Capture the cell that displays the provided text and extract its (x, y) central coordinate. 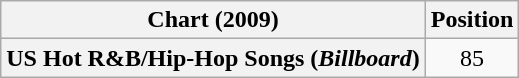
US Hot R&B/Hip-Hop Songs (Billboard) (213, 58)
85 (472, 58)
Chart (2009) (213, 20)
Position (472, 20)
